Determine the [x, y] coordinate at the center of the cell enclosing the given text.  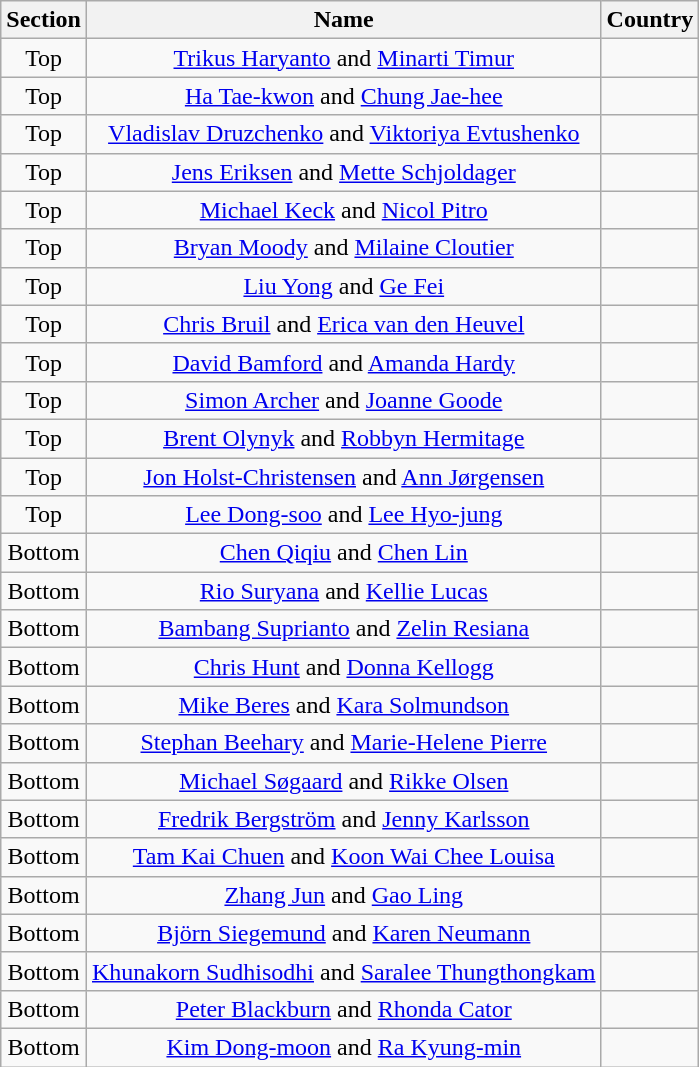
Zhang Jun and Gao Ling [344, 895]
Jon Holst-Christensen and Ann Jørgensen [344, 477]
Peter Blackburn and Rhonda Cator [344, 1009]
Bambang Suprianto and Zelin Resiana [344, 629]
Michael Keck and Nicol Pitro [344, 210]
Jens Eriksen and Mette Schjoldager [344, 172]
Name [344, 20]
Mike Beres and Kara Solmundson [344, 705]
Stephan Beehary and Marie-Helene Pierre [344, 743]
Chen Qiqiu and Chen Lin [344, 553]
Michael Søgaard and Rikke Olsen [344, 781]
Chris Bruil and Erica van den Heuvel [344, 324]
Brent Olynyk and Robbyn Hermitage [344, 438]
Chris Hunt and Donna Kellogg [344, 667]
Fredrik Bergström and Jenny Karlsson [344, 819]
Vladislav Druzchenko and Viktoriya Evtushenko [344, 134]
Bryan Moody and Milaine Cloutier [344, 248]
Rio Suryana and Kellie Lucas [344, 591]
Country [650, 20]
Björn Siegemund and Karen Neumann [344, 933]
David Bamford and Amanda Hardy [344, 362]
Liu Yong and Ge Fei [344, 286]
Lee Dong-soo and Lee Hyo-jung [344, 515]
Simon Archer and Joanne Goode [344, 400]
Trikus Haryanto and Minarti Timur [344, 58]
Kim Dong-moon and Ra Kyung-min [344, 1047]
Tam Kai Chuen and Koon Wai Chee Louisa [344, 857]
Ha Tae-kwon and Chung Jae-hee [344, 96]
Section [44, 20]
Khunakorn Sudhisodhi and Saralee Thungthongkam [344, 971]
